Determine the [X, Y] coordinate at the center of the cell enclosing the given text.  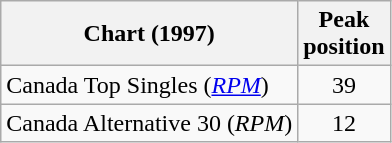
12 [344, 123]
Peakposition [344, 34]
Chart (1997) [150, 34]
39 [344, 85]
Canada Top Singles (RPM) [150, 85]
Canada Alternative 30 (RPM) [150, 123]
